Return the [x, y] coordinate for the center point of the cell that contains the specified text.  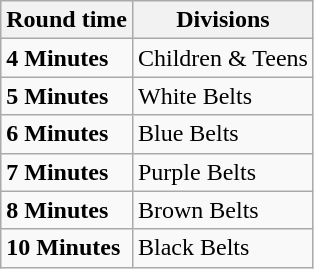
Purple Belts [222, 172]
Brown Belts [222, 210]
7 Minutes [67, 172]
Round time [67, 20]
5 Minutes [67, 96]
Divisions [222, 20]
Blue Belts [222, 134]
4 Minutes [67, 58]
10 Minutes [67, 248]
6 Minutes [67, 134]
Children & Teens [222, 58]
White Belts [222, 96]
Black Belts [222, 248]
8 Minutes [67, 210]
